Return the [x, y] coordinate for the center point of the cell that contains the specified text.  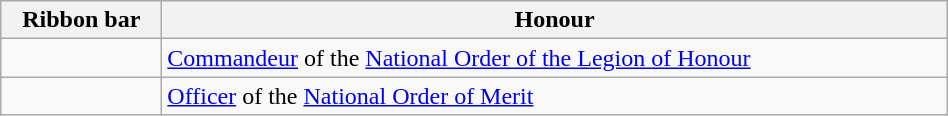
Ribbon bar [82, 20]
Honour [554, 20]
Commandeur of the National Order of the Legion of Honour [554, 58]
Officer of the National Order of Merit [554, 96]
